Scan for the cell matching the given text and deliver its [x, y] coordinate at center. 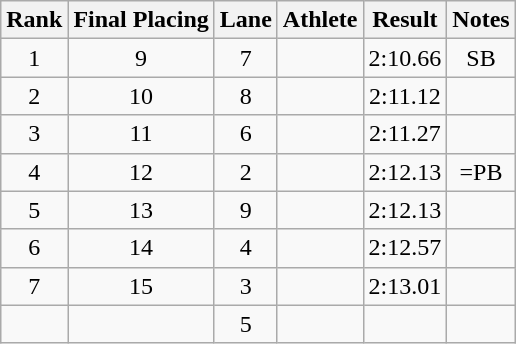
10 [141, 96]
2:11.12 [405, 96]
15 [141, 286]
8 [246, 96]
2:11.27 [405, 134]
13 [141, 210]
SB [481, 58]
14 [141, 248]
1 [34, 58]
Final Placing [141, 20]
Athlete [320, 20]
Result [405, 20]
12 [141, 172]
2:12.57 [405, 248]
Notes [481, 20]
Lane [246, 20]
2:10.66 [405, 58]
11 [141, 134]
=PB [481, 172]
Rank [34, 20]
2:13.01 [405, 286]
